From the cell containing the given text, extract its center point as (X, Y) coordinate. 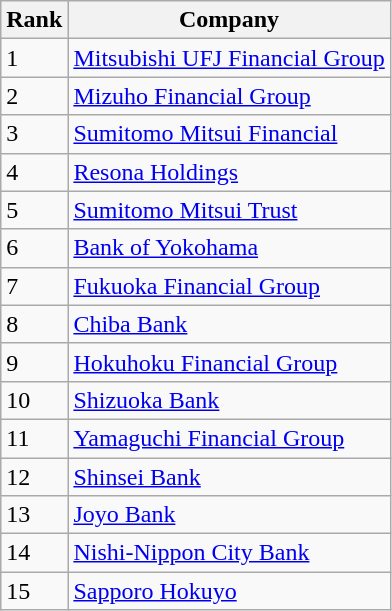
Sumitomo Mitsui Financial (229, 134)
15 (34, 591)
Chiba Bank (229, 324)
Shizuoka Bank (229, 400)
11 (34, 438)
Nishi-Nippon City Bank (229, 553)
12 (34, 477)
Shinsei Bank (229, 477)
Bank of Yokohama (229, 248)
7 (34, 286)
3 (34, 134)
Yamaguchi Financial Group (229, 438)
4 (34, 172)
Company (229, 20)
14 (34, 553)
Sapporo Hokuyo (229, 591)
Fukuoka Financial Group (229, 286)
Hokuhoku Financial Group (229, 362)
8 (34, 324)
Rank (34, 20)
Joyo Bank (229, 515)
9 (34, 362)
Mizuho Financial Group (229, 96)
Sumitomo Mitsui Trust (229, 210)
10 (34, 400)
13 (34, 515)
1 (34, 58)
2 (34, 96)
Resona Holdings (229, 172)
6 (34, 248)
5 (34, 210)
Mitsubishi UFJ Financial Group (229, 58)
